Capture the cell that displays the provided text and extract its [x, y] central coordinate. 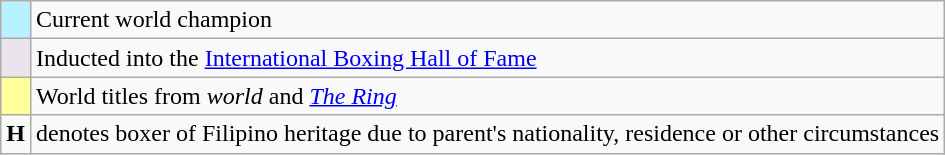
Current world champion [487, 20]
denotes boxer of Filipino heritage due to parent's nationality, residence or other circumstances [487, 134]
H [16, 134]
World titles from world and The Ring [487, 96]
Inducted into the International Boxing Hall of Fame [487, 58]
